Detect which cell encompasses the target text, then output its [X, Y] center coordinate. 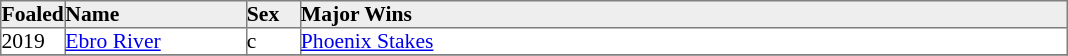
Name [156, 14]
Phoenix Stakes [683, 42]
2019 [33, 42]
c [273, 42]
Major Wins [683, 14]
Foaled [33, 14]
Sex [273, 14]
Ebro River [156, 42]
